Return the [X, Y] coordinate for the center point of the cell that contains the specified text.  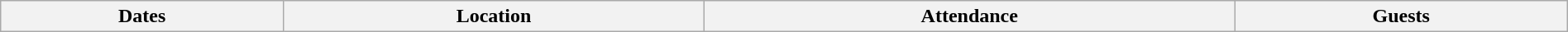
Location [495, 16]
Guests [1401, 16]
Dates [142, 16]
Attendance [969, 16]
